Identify which cell holds the provided text, then report its [x, y] central coordinate. 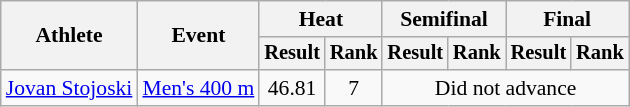
Athlete [70, 36]
Jovan Stojoski [70, 88]
Heat [320, 19]
Semifinal [444, 19]
Men's 400 m [198, 88]
Did not advance [505, 88]
Event [198, 36]
46.81 [292, 88]
Final [568, 19]
7 [354, 88]
